Capture the cell that displays the provided text and extract its (X, Y) central coordinate. 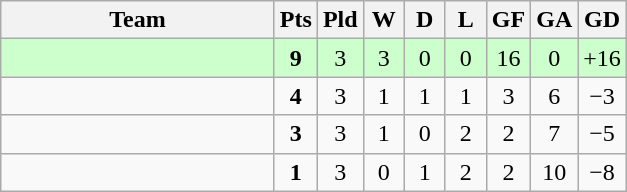
+16 (602, 58)
GA (554, 20)
L (466, 20)
Pld (340, 20)
4 (296, 96)
GF (508, 20)
Team (138, 20)
10 (554, 172)
Pts (296, 20)
7 (554, 134)
W (384, 20)
6 (554, 96)
−5 (602, 134)
−8 (602, 172)
GD (602, 20)
D (424, 20)
−3 (602, 96)
16 (508, 58)
9 (296, 58)
